Pinpoint the cell where the given text exists, returning its [X, Y] midpoint coordinate. 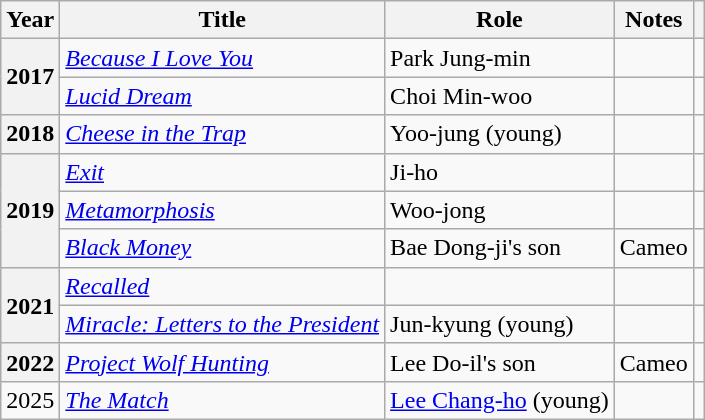
Exit [222, 172]
Because I Love You [222, 58]
Ji-ho [500, 172]
2019 [30, 210]
2018 [30, 134]
Bae Dong-ji's son [500, 248]
Recalled [222, 286]
Role [500, 20]
Miracle: Letters to the President [222, 324]
Title [222, 20]
Notes [654, 20]
Lee Chang-ho (young) [500, 400]
Choi Min-woo [500, 96]
Cheese in the Trap [222, 134]
Jun-kyung (young) [500, 324]
Woo-jong [500, 210]
Metamorphosis [222, 210]
Black Money [222, 248]
2022 [30, 362]
The Match [222, 400]
Year [30, 20]
Lee Do-il's son [500, 362]
2021 [30, 305]
Yoo-jung (young) [500, 134]
Lucid Dream [222, 96]
Project Wolf Hunting [222, 362]
2017 [30, 77]
2025 [30, 400]
Park Jung-min [500, 58]
